Extract the (X, Y) coordinate from the center of the cell holding the provided text.  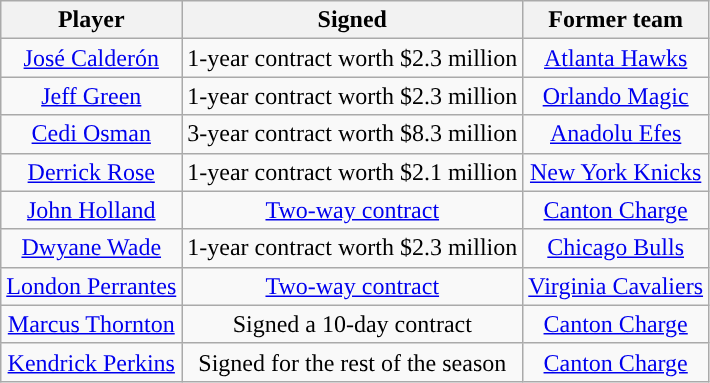
Virginia Cavaliers (616, 286)
Signed for the rest of the season (352, 362)
Derrick Rose (92, 172)
Signed a 10-day contract (352, 324)
Player (92, 20)
Former team (616, 20)
Cedi Osman (92, 134)
Marcus Thornton (92, 324)
Dwyane Wade (92, 248)
1-year contract worth $2.1 million (352, 172)
Jeff Green (92, 96)
Chicago Bulls (616, 248)
Anadolu Efes (616, 134)
John Holland (92, 210)
London Perrantes (92, 286)
3-year contract worth $8.3 million (352, 134)
Atlanta Hawks (616, 58)
Orlando Magic (616, 96)
Kendrick Perkins (92, 362)
New York Knicks (616, 172)
José Calderón (92, 58)
Signed (352, 20)
